Provide the (x, y) coordinate of the cell's center where the given text is located.  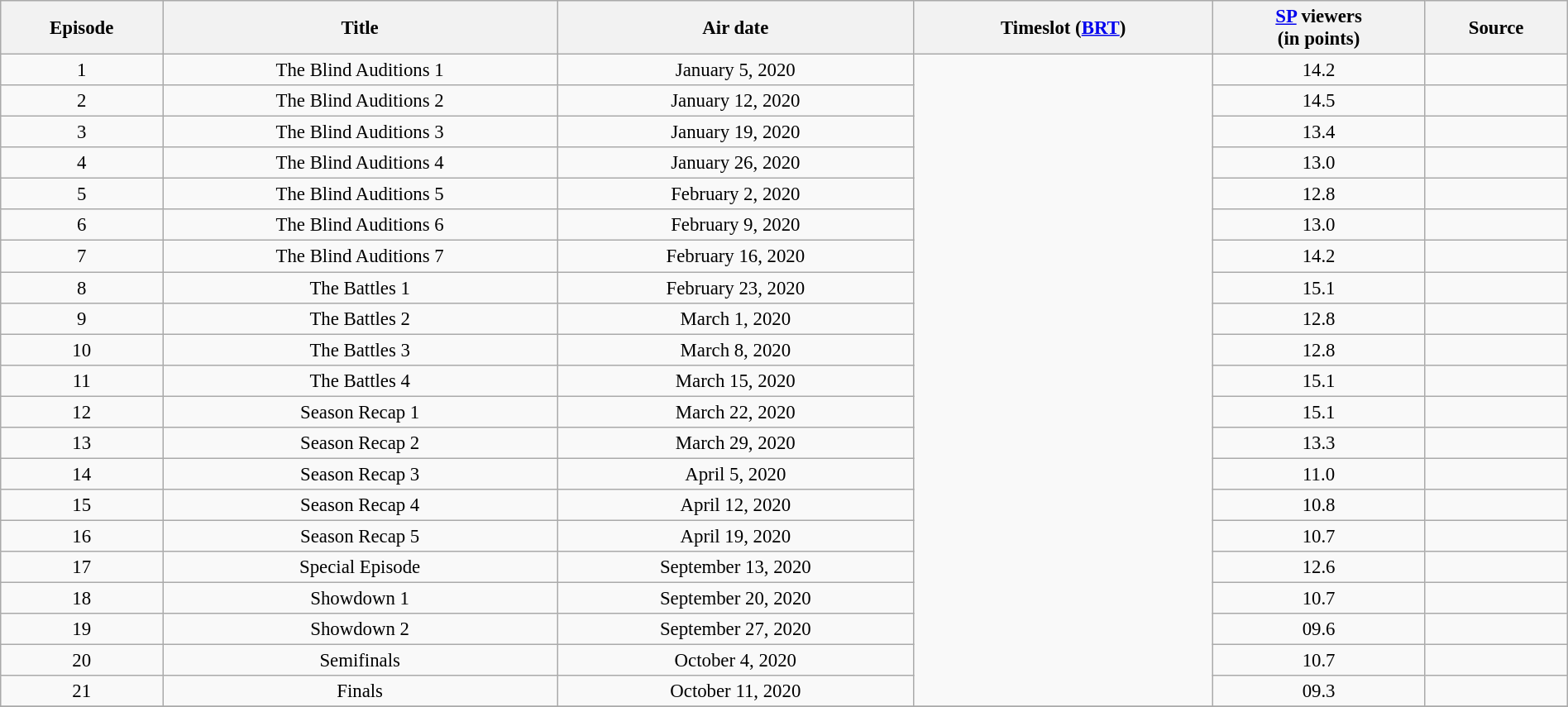
14 (82, 474)
February 9, 2020 (736, 226)
October 4, 2020 (736, 661)
09.6 (1318, 629)
Showdown 1 (361, 599)
11.0 (1318, 474)
12.6 (1318, 567)
September 20, 2020 (736, 599)
2 (82, 101)
The Battles 3 (361, 350)
March 8, 2020 (736, 350)
11 (82, 380)
Finals (361, 691)
The Blind Auditions 5 (361, 194)
February 16, 2020 (736, 256)
Semifinals (361, 661)
12 (82, 412)
13.3 (1318, 443)
09.3 (1318, 691)
January 19, 2020 (736, 132)
SP viewers(in points) (1318, 28)
4 (82, 163)
The Battles 4 (361, 380)
3 (82, 132)
8 (82, 288)
Episode (82, 28)
Showdown 2 (361, 629)
March 29, 2020 (736, 443)
February 23, 2020 (736, 288)
The Blind Auditions 2 (361, 101)
The Blind Auditions 1 (361, 70)
March 15, 2020 (736, 380)
April 5, 2020 (736, 474)
The Blind Auditions 4 (361, 163)
March 22, 2020 (736, 412)
16 (82, 536)
The Blind Auditions 7 (361, 256)
Season Recap 3 (361, 474)
October 11, 2020 (736, 691)
April 12, 2020 (736, 505)
September 27, 2020 (736, 629)
21 (82, 691)
Season Recap 4 (361, 505)
Season Recap 1 (361, 412)
Special Episode (361, 567)
9 (82, 318)
The Blind Auditions 3 (361, 132)
19 (82, 629)
7 (82, 256)
13.4 (1318, 132)
1 (82, 70)
18 (82, 599)
January 12, 2020 (736, 101)
The Battles 1 (361, 288)
17 (82, 567)
The Blind Auditions 6 (361, 226)
The Battles 2 (361, 318)
Title (361, 28)
Timeslot (BRT) (1064, 28)
10.8 (1318, 505)
February 2, 2020 (736, 194)
10 (82, 350)
6 (82, 226)
January 5, 2020 (736, 70)
14.5 (1318, 101)
15 (82, 505)
20 (82, 661)
April 19, 2020 (736, 536)
5 (82, 194)
Season Recap 2 (361, 443)
January 26, 2020 (736, 163)
Season Recap 5 (361, 536)
September 13, 2020 (736, 567)
13 (82, 443)
March 1, 2020 (736, 318)
Air date (736, 28)
Source (1496, 28)
